Scan for the cell matching the given text and deliver its [x, y] coordinate at center. 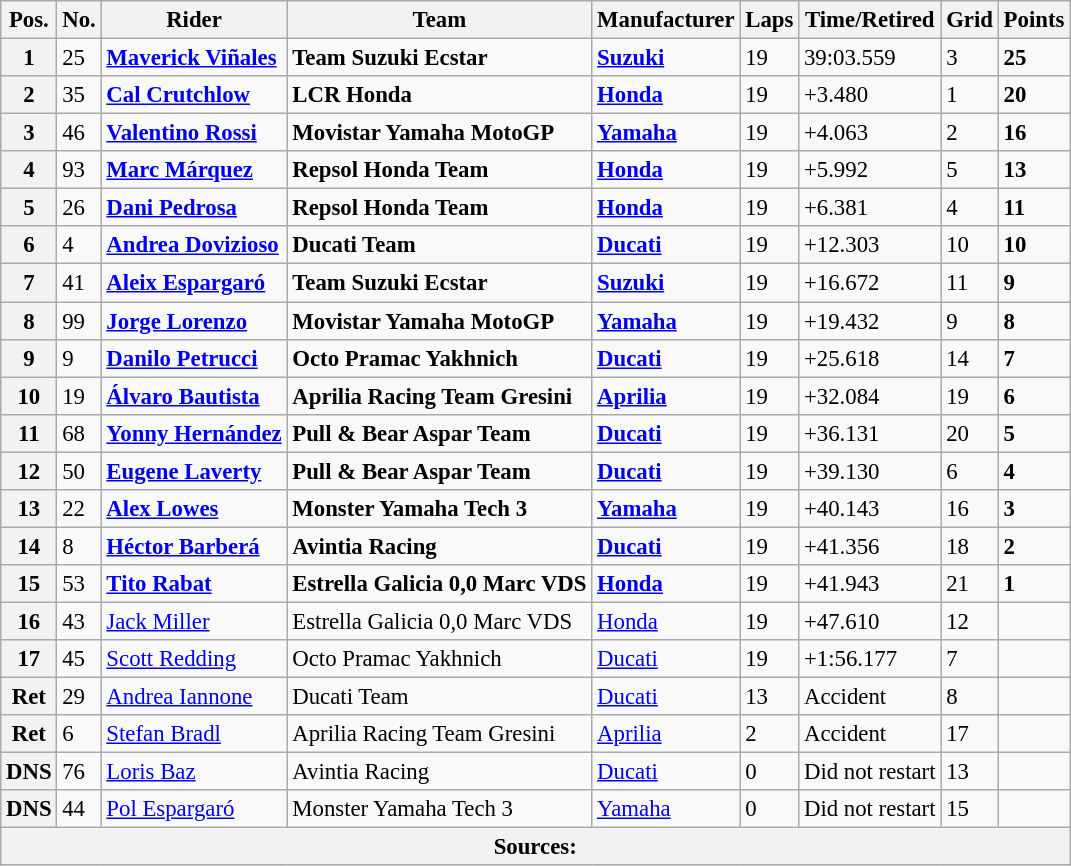
26 [79, 208]
Pol Espargaró [194, 809]
Sources: [536, 847]
+41.356 [870, 546]
68 [79, 433]
LCR Honda [440, 95]
+12.303 [870, 245]
Manufacturer [666, 20]
+16.672 [870, 283]
43 [79, 621]
Points [1034, 20]
+41.943 [870, 584]
+39.130 [870, 471]
+32.084 [870, 396]
Pos. [29, 20]
+25.618 [870, 358]
Loris Baz [194, 772]
Jack Miller [194, 621]
Cal Crutchlow [194, 95]
Andrea Iannone [194, 697]
21 [970, 584]
Alex Lowes [194, 509]
Héctor Barberá [194, 546]
Rider [194, 20]
29 [79, 697]
Eugene Laverty [194, 471]
+36.131 [870, 433]
Dani Pedrosa [194, 208]
+19.432 [870, 321]
99 [79, 321]
+4.063 [870, 133]
+1:56.177 [870, 659]
46 [79, 133]
Maverick Viñales [194, 58]
35 [79, 95]
Scott Redding [194, 659]
No. [79, 20]
Grid [970, 20]
+47.610 [870, 621]
39:03.559 [870, 58]
+5.992 [870, 170]
93 [79, 170]
Álvaro Bautista [194, 396]
+6.381 [870, 208]
Laps [770, 20]
Stefan Bradl [194, 734]
Valentino Rossi [194, 133]
Tito Rabat [194, 584]
44 [79, 809]
Aleix Espargaró [194, 283]
45 [79, 659]
18 [970, 546]
Team [440, 20]
Time/Retired [870, 20]
Danilo Petrucci [194, 358]
Yonny Hernández [194, 433]
41 [79, 283]
Marc Márquez [194, 170]
53 [79, 584]
50 [79, 471]
76 [79, 772]
Jorge Lorenzo [194, 321]
+3.480 [870, 95]
22 [79, 509]
+40.143 [870, 509]
Andrea Dovizioso [194, 245]
